Locate the cell with the specified text and output its (x, y) center coordinate. 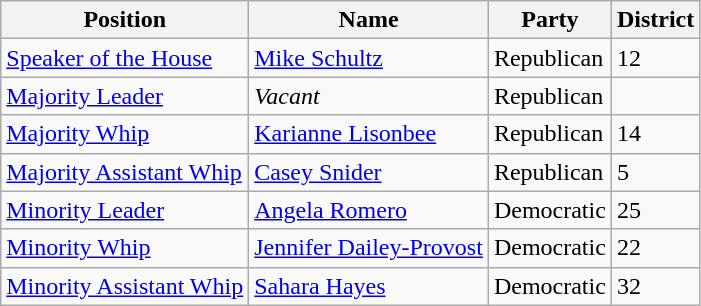
Speaker of the House (125, 58)
Majority Assistant Whip (125, 172)
Majority Leader (125, 96)
Minority Assistant Whip (125, 286)
Jennifer Dailey-Provost (369, 248)
Party (550, 20)
Name (369, 20)
25 (655, 210)
5 (655, 172)
32 (655, 286)
12 (655, 58)
Minority Whip (125, 248)
District (655, 20)
14 (655, 134)
Angela Romero (369, 210)
Majority Whip (125, 134)
Casey Snider (369, 172)
Vacant (369, 96)
Minority Leader (125, 210)
22 (655, 248)
Mike Schultz (369, 58)
Karianne Lisonbee (369, 134)
Sahara Hayes (369, 286)
Position (125, 20)
